Return [X, Y] of the center of cell containing provided text 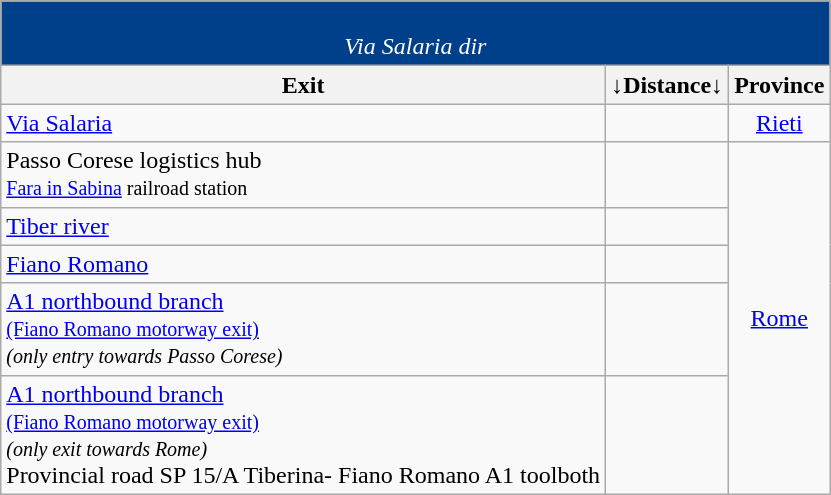
↓Distance↓ [668, 85]
Via Salaria dir [416, 34]
Province [780, 85]
Fiano Romano [304, 264]
Via Salaria [304, 123]
Rieti [780, 123]
Exit [304, 85]
Tiber river [304, 226]
A1 northbound branch(Fiano Romano motorway exit)(only exit towards Rome) Provincial road SP 15/A Tiberina- Fiano Romano A1 toolboth [304, 434]
A1 northbound branch(Fiano Romano motorway exit)(only entry towards Passo Corese) [304, 329]
Rome [780, 318]
Passo Corese logistics hub Fara in Sabina railroad station [304, 174]
